Pinpoint the cell where the given text exists, returning its [X, Y] midpoint coordinate. 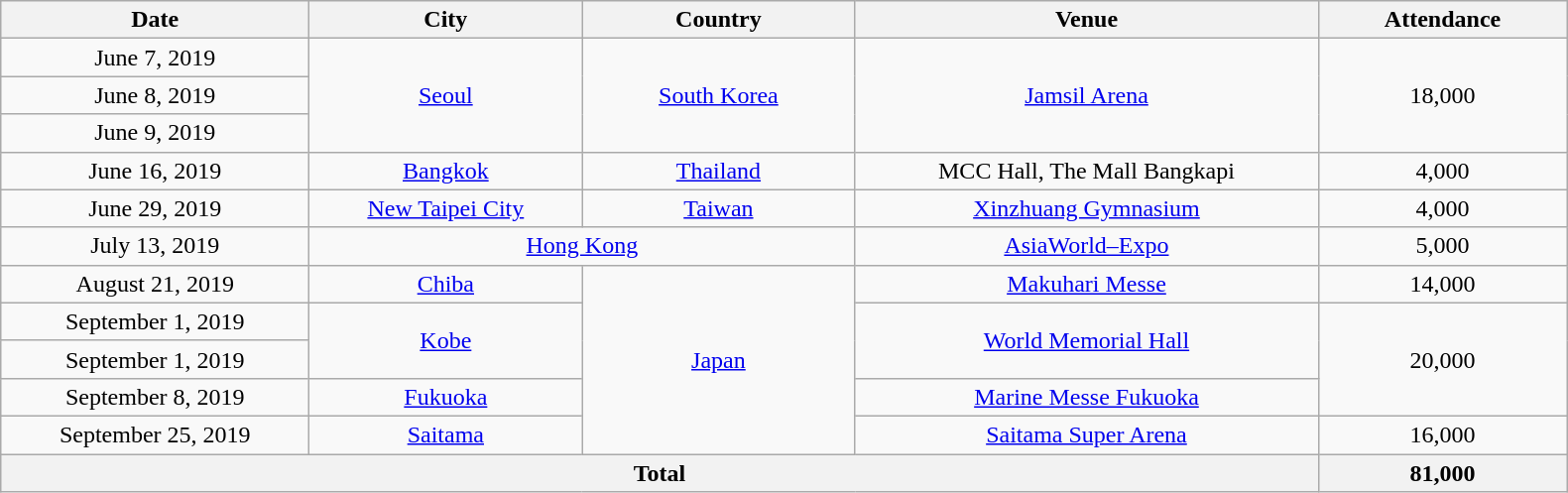
June 29, 2019 [155, 208]
Japan [718, 359]
Attendance [1442, 20]
Fukuoka [446, 397]
81,000 [1442, 473]
Venue [1087, 20]
16,000 [1442, 434]
20,000 [1442, 359]
Xinzhuang Gymnasium [1087, 208]
Saitama Super Arena [1087, 434]
Makuhari Messe [1087, 284]
Thailand [718, 171]
Bangkok [446, 171]
August 21, 2019 [155, 284]
Taiwan [718, 208]
City [446, 20]
Seoul [446, 95]
Country [718, 20]
AsiaWorld–Expo [1087, 246]
Saitama [446, 434]
Total [660, 473]
June 16, 2019 [155, 171]
South Korea [718, 95]
July 13, 2019 [155, 246]
New Taipei City [446, 208]
Jamsil Arena [1087, 95]
18,000 [1442, 95]
Date [155, 20]
June 7, 2019 [155, 58]
Marine Messe Fukuoka [1087, 397]
September 25, 2019 [155, 434]
World Memorial Hall [1087, 340]
MCC Hall, The Mall Bangkapi [1087, 171]
June 8, 2019 [155, 95]
5,000 [1442, 246]
14,000 [1442, 284]
June 9, 2019 [155, 133]
Hong Kong [582, 246]
September 8, 2019 [155, 397]
Kobe [446, 340]
Chiba [446, 284]
